Detect which cell encompasses the target text, then output its (X, Y) center coordinate. 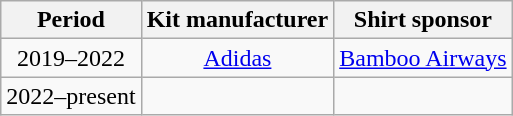
Adidas (238, 58)
2022–present (71, 96)
Bamboo Airways (423, 58)
2019–2022 (71, 58)
Period (71, 20)
Kit manufacturer (238, 20)
Shirt sponsor (423, 20)
